Detect which cell encompasses the target text, then output its (X, Y) center coordinate. 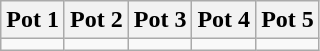
Pot 2 (96, 20)
Pot 3 (160, 20)
Pot 5 (288, 20)
Pot 4 (224, 20)
Pot 1 (33, 20)
